Output the (x, y) coordinate of the center of the cell containing the given text.  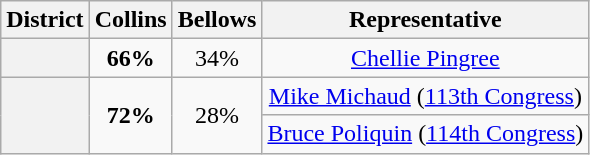
Chellie Pingree (426, 58)
Mike Michaud (113th Congress) (426, 96)
28% (217, 115)
District (45, 20)
34% (217, 58)
Bruce Poliquin (114th Congress) (426, 134)
Collins (130, 20)
72% (130, 115)
66% (130, 58)
Representative (426, 20)
Bellows (217, 20)
